Search for the cell housing the specified text and yield its (X, Y) center coordinate. 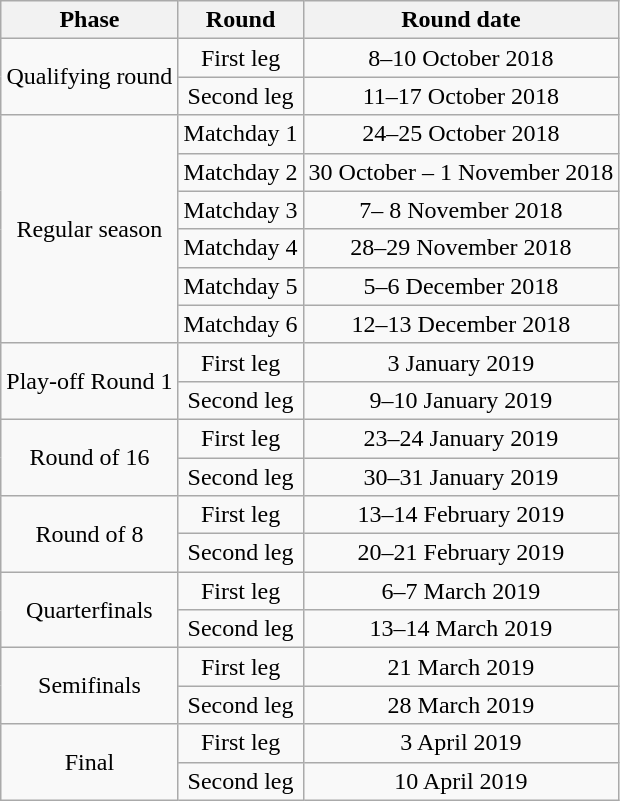
Qualifying round (90, 77)
Round of 16 (90, 457)
Round of 8 (90, 534)
11–17 October 2018 (461, 96)
6–7 March 2019 (461, 591)
9–10 January 2019 (461, 400)
3 April 2019 (461, 743)
Matchday 1 (240, 134)
30–31 January 2019 (461, 477)
Semifinals (90, 686)
Matchday 4 (240, 248)
Round (240, 20)
13–14 February 2019 (461, 515)
30 October – 1 November 2018 (461, 172)
Matchday 5 (240, 286)
Phase (90, 20)
24–25 October 2018 (461, 134)
3 January 2019 (461, 362)
Matchday 6 (240, 324)
5–6 December 2018 (461, 286)
12–13 December 2018 (461, 324)
21 March 2019 (461, 667)
Round date (461, 20)
10 April 2019 (461, 781)
Matchday 2 (240, 172)
Play-off Round 1 (90, 381)
20–21 February 2019 (461, 553)
23–24 January 2019 (461, 438)
Regular season (90, 229)
Matchday 3 (240, 210)
Quarterfinals (90, 610)
28–29 November 2018 (461, 248)
13–14 March 2019 (461, 629)
28 March 2019 (461, 705)
7– 8 November 2018 (461, 210)
8–10 October 2018 (461, 58)
Final (90, 762)
